Find where the given text appears and provide that cell's center as (x, y) coordinate. 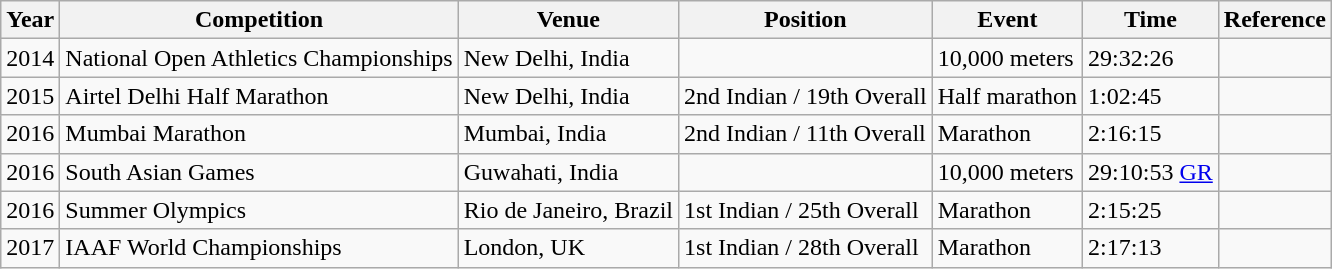
1st Indian / 25th Overall (806, 210)
Reference (1274, 20)
2014 (30, 58)
2015 (30, 96)
London, UK (568, 248)
Event (1007, 20)
2nd Indian / 11th Overall (806, 134)
IAAF World Championships (259, 248)
29:32:26 (1151, 58)
Year (30, 20)
1:02:45 (1151, 96)
Summer Olympics (259, 210)
2:17:13 (1151, 248)
2nd Indian / 19th Overall (806, 96)
29:10:53 GR (1151, 172)
Mumbai, India (568, 134)
1st Indian / 28th Overall (806, 248)
South Asian Games (259, 172)
Position (806, 20)
Airtel Delhi Half Marathon (259, 96)
2:16:15 (1151, 134)
2017 (30, 248)
Time (1151, 20)
Mumbai Marathon (259, 134)
Competition (259, 20)
Guwahati, India (568, 172)
Venue (568, 20)
National Open Athletics Championships (259, 58)
Half marathon (1007, 96)
Rio de Janeiro, Brazil (568, 210)
2:15:25 (1151, 210)
